Identify which cell holds the provided text, then report its (X, Y) central coordinate. 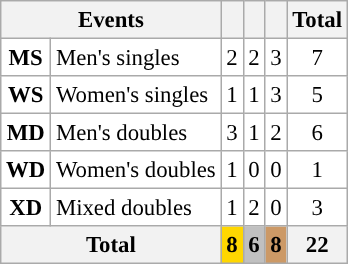
MS (26, 58)
MD (26, 133)
Men's singles (136, 58)
Women's singles (136, 95)
Women's doubles (136, 170)
WS (26, 95)
Events (111, 20)
WD (26, 170)
22 (317, 245)
7 (317, 58)
Men's doubles (136, 133)
Mixed doubles (136, 208)
5 (317, 95)
XD (26, 208)
